From the cell containing the given text, extract its center point as [x, y] coordinate. 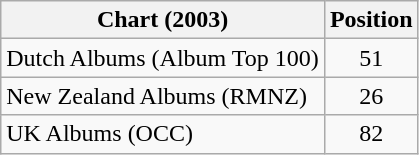
Position [371, 20]
UK Albums (OCC) [163, 134]
Dutch Albums (Album Top 100) [163, 58]
26 [371, 96]
51 [371, 58]
New Zealand Albums (RMNZ) [163, 96]
Chart (2003) [163, 20]
82 [371, 134]
